Detect which cell encompasses the target text, then output its (x, y) center coordinate. 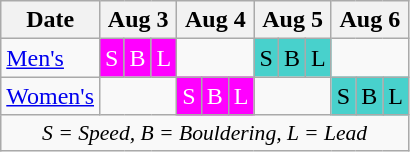
Aug 6 (370, 20)
Aug 5 (292, 20)
Date (50, 20)
Women's (50, 96)
Aug 3 (138, 20)
Men's (50, 58)
Aug 4 (216, 20)
S = Speed, B = Bouldering, L = Lead (205, 133)
